Scan for the cell matching the given text and deliver its (x, y) coordinate at center. 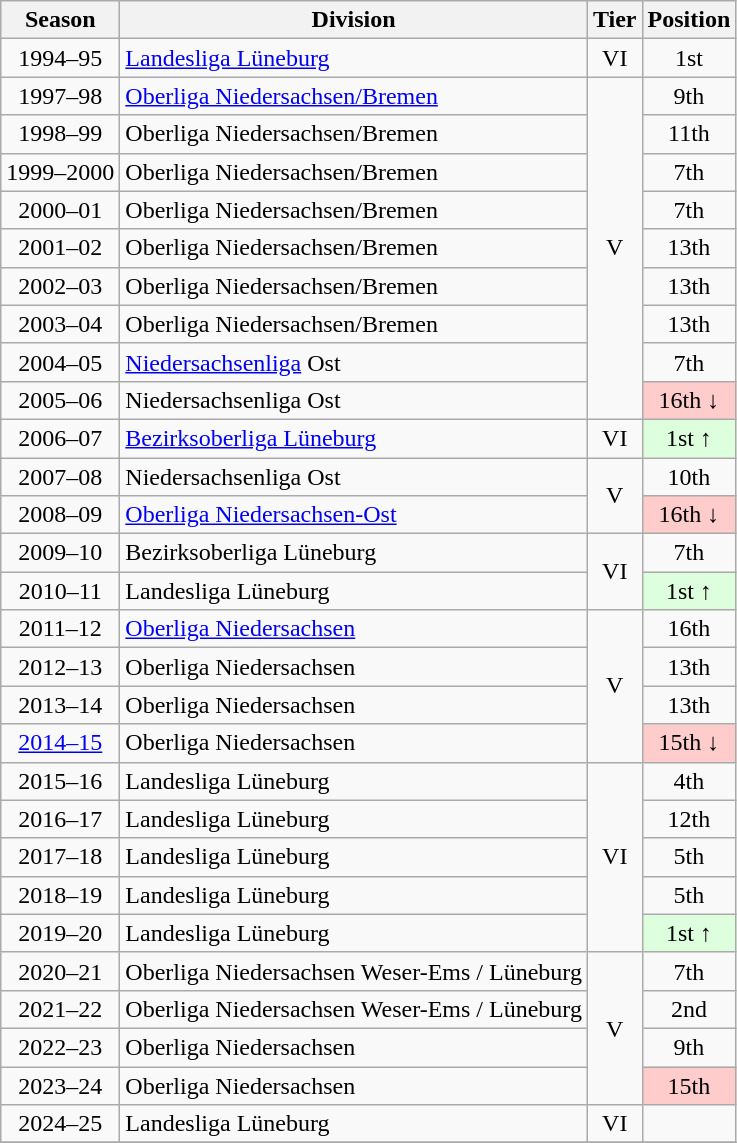
16th (689, 629)
1998–99 (60, 134)
15th ↓ (689, 743)
Division (354, 20)
2006–07 (60, 438)
2010–11 (60, 591)
2018–19 (60, 895)
2004–05 (60, 362)
2024–25 (60, 1124)
2016–17 (60, 819)
4th (689, 781)
1999–2000 (60, 172)
2023–24 (60, 1085)
Season (60, 20)
2012–13 (60, 667)
1994–95 (60, 58)
2011–12 (60, 629)
10th (689, 477)
2007–08 (60, 477)
2017–18 (60, 857)
2022–23 (60, 1047)
1st (689, 58)
2001–02 (60, 248)
1997–98 (60, 96)
2009–10 (60, 553)
Oberliga Niedersachsen-Ost (354, 515)
2000–01 (60, 210)
2005–06 (60, 400)
11th (689, 134)
2003–04 (60, 324)
Position (689, 20)
2019–20 (60, 933)
2021–22 (60, 1009)
2008–09 (60, 515)
2020–21 (60, 971)
2nd (689, 1009)
2013–14 (60, 705)
2015–16 (60, 781)
Tier (614, 20)
2014–15 (60, 743)
12th (689, 819)
2002–03 (60, 286)
15th (689, 1085)
